Capture the cell that displays the provided text and extract its (X, Y) central coordinate. 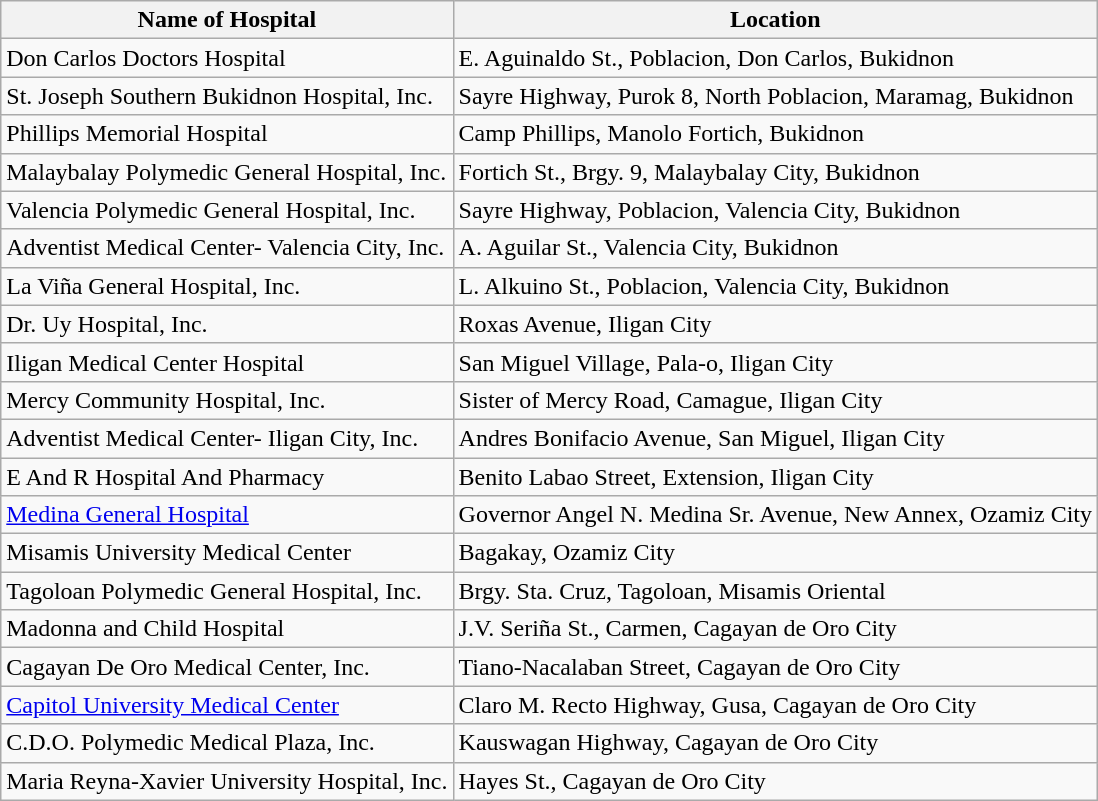
San Miguel Village, Pala-o, Iligan City (776, 362)
Dr. Uy Hospital, Inc. (227, 324)
Iligan Medical Center Hospital (227, 362)
Sayre Highway, Purok 8, North Poblacion, Maramag, Bukidnon (776, 96)
Adventist Medical Center- Iligan City, Inc. (227, 438)
Sister of Mercy Road, Camague, Iligan City (776, 400)
Capitol University Medical Center (227, 705)
Tiano-Nacalaban Street, Cagayan de Oro City (776, 667)
Tagoloan Polymedic General Hospital, Inc. (227, 591)
La Viña General Hospital, Inc. (227, 286)
E And R Hospital And Pharmacy (227, 477)
Mercy Community Hospital, Inc. (227, 400)
Madonna and Child Hospital (227, 629)
Misamis University Medical Center (227, 553)
C.D.O. Polymedic Medical Plaza, Inc. (227, 743)
Valencia Polymedic General Hospital, Inc. (227, 210)
Cagayan De Oro Medical Center, Inc. (227, 667)
Bagakay, Ozamiz City (776, 553)
Governor Angel N. Medina Sr. Avenue, New Annex, Ozamiz City (776, 515)
Camp Phillips, Manolo Fortich, Bukidnon (776, 134)
J.V. Seriña St., Carmen, Cagayan de Oro City (776, 629)
St. Joseph Southern Bukidnon Hospital, Inc. (227, 96)
Medina General Hospital (227, 515)
Location (776, 20)
Andres Bonifacio Avenue, San Miguel, Iligan City (776, 438)
Name of Hospital (227, 20)
Malaybalay Polymedic General Hospital, Inc. (227, 172)
Fortich St., Brgy. 9, Malaybalay City, Bukidnon (776, 172)
Hayes St., Cagayan de Oro City (776, 781)
Maria Reyna-Xavier University Hospital, Inc. (227, 781)
Sayre Highway, Poblacion, Valencia City, Bukidnon (776, 210)
Don Carlos Doctors Hospital (227, 58)
L. Alkuino St., Poblacion, Valencia City, Bukidnon (776, 286)
Kauswagan Highway, Cagayan de Oro City (776, 743)
Adventist Medical Center- Valencia City, Inc. (227, 248)
A. Aguilar St., Valencia City, Bukidnon (776, 248)
E. Aguinaldo St., Poblacion, Don Carlos, Bukidnon (776, 58)
Roxas Avenue, Iligan City (776, 324)
Benito Labao Street, Extension, Iligan City (776, 477)
Claro M. Recto Highway, Gusa, Cagayan de Oro City (776, 705)
Brgy. Sta. Cruz, Tagoloan, Misamis Oriental (776, 591)
Phillips Memorial Hospital (227, 134)
